From the cell containing the given text, extract its center point as [X, Y] coordinate. 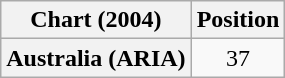
Chart (2004) [96, 20]
37 [238, 58]
Position [238, 20]
Australia (ARIA) [96, 58]
